Return (X, Y) of the center of cell containing provided text 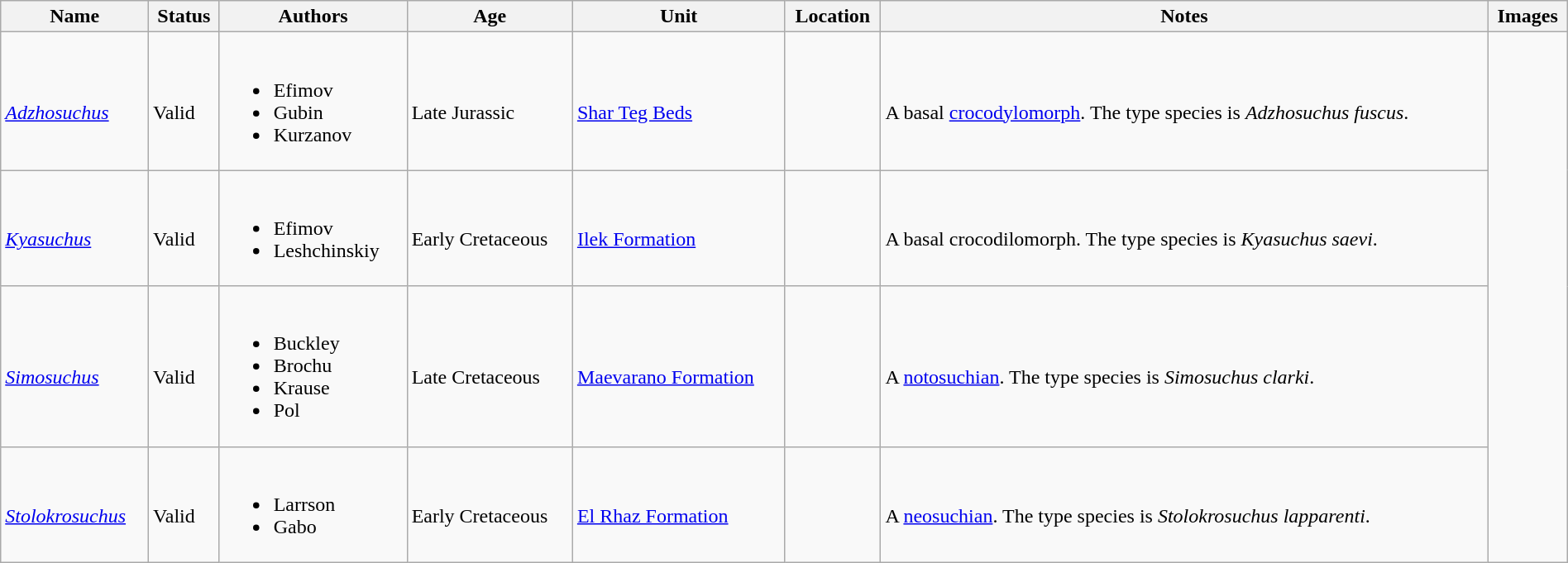
Location (833, 17)
A notosuchian. The type species is Simosuchus clarki. (1184, 366)
Age (490, 17)
Late Cretaceous (490, 366)
LarrsonGabo (313, 504)
El Rhaz Formation (678, 504)
Adzhosuchus (74, 101)
A neosuchian. The type species is Stolokrosuchus lapparenti. (1184, 504)
A basal crocodilomorph. The type species is Kyasuchus saevi. (1184, 228)
Name (74, 17)
Notes (1184, 17)
Images (1527, 17)
Simosuchus (74, 366)
EfimovGubinKurzanov (313, 101)
Authors (313, 17)
EfimovLeshchinskiy (313, 228)
Stolokrosuchus (74, 504)
BuckleyBrochuKrausePol (313, 366)
Kyasuchus (74, 228)
Maevarano Formation (678, 366)
Shar Teg Beds (678, 101)
Ilek Formation (678, 228)
A basal crocodylomorph. The type species is Adzhosuchus fuscus. (1184, 101)
Status (184, 17)
Late Jurassic (490, 101)
Unit (678, 17)
